Provide the (x, y) coordinate of the cell's center where the given text is located.  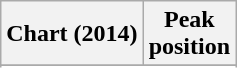
Peak position (189, 34)
Chart (2014) (72, 34)
